Return [x, y] of the center of cell containing provided text 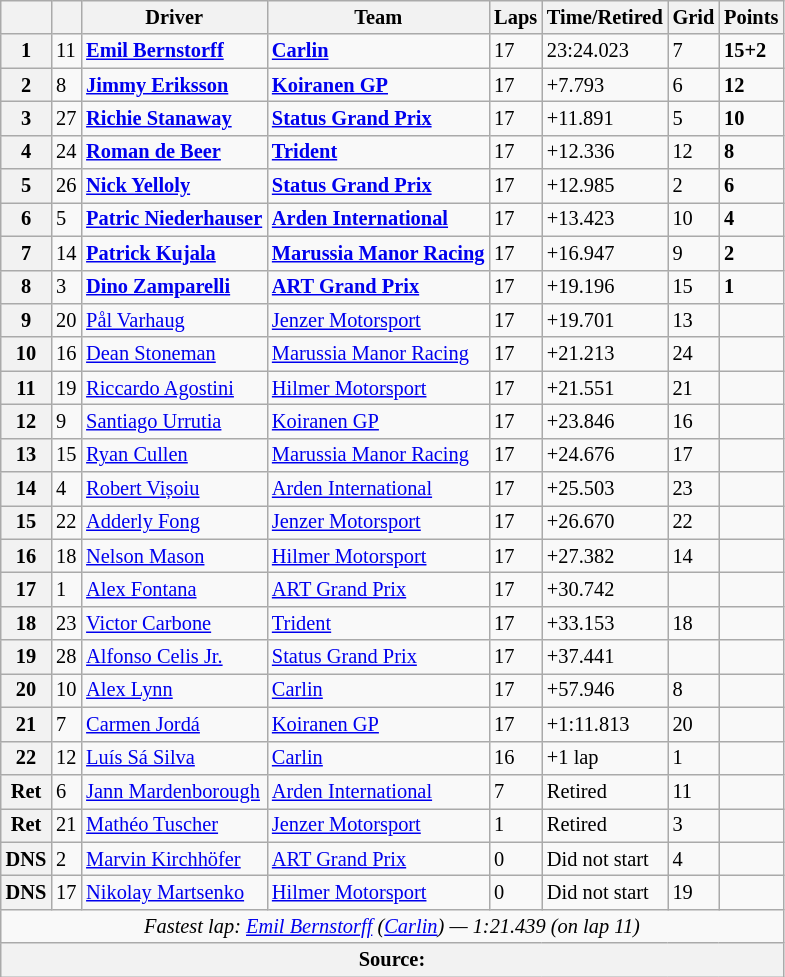
+19.701 [605, 320]
28 [66, 657]
Jann Mardenborough [174, 791]
Alex Lynn [174, 690]
Marvin Kirchhöfer [174, 859]
Santiago Urrutia [174, 421]
+27.382 [605, 556]
Robert Vișoiu [174, 489]
Alfonso Celis Jr. [174, 657]
Nelson Mason [174, 556]
Team [378, 17]
Alex Fontana [174, 589]
Jimmy Eriksson [174, 85]
Time/Retired [605, 17]
+19.196 [605, 287]
Mathéo Tuscher [174, 825]
+33.153 [605, 623]
Nikolay Martsenko [174, 892]
+12.985 [605, 186]
Nick Yelloly [174, 186]
Ryan Cullen [174, 455]
+25.503 [605, 489]
Richie Stanaway [174, 118]
Dino Zamparelli [174, 287]
Pål Varhaug [174, 320]
Patrick Kujala [174, 253]
Driver [174, 17]
Carmen Jordá [174, 724]
26 [66, 186]
+30.742 [605, 589]
+13.423 [605, 219]
+57.946 [605, 690]
+16.947 [605, 253]
+7.793 [605, 85]
Emil Bernstorff [174, 51]
Dean Stoneman [174, 354]
Source: [392, 960]
Riccardo Agostini [174, 388]
+12.336 [605, 152]
Roman de Beer [174, 152]
Grid [694, 17]
+11.891 [605, 118]
Victor Carbone [174, 623]
+21.213 [605, 354]
23:24.023 [605, 51]
+26.670 [605, 522]
+23.846 [605, 421]
Fastest lap: Emil Bernstorff (Carlin) — 1:21.439 (on lap 11) [392, 926]
+37.441 [605, 657]
Points [751, 17]
Luís Sá Silva [174, 758]
+21.551 [605, 388]
Laps [516, 17]
Patric Niederhauser [174, 219]
27 [66, 118]
+1:11.813 [605, 724]
+1 lap [605, 758]
+24.676 [605, 455]
15+2 [751, 51]
Adderly Fong [174, 522]
